Capture the cell that displays the provided text and extract its [X, Y] central coordinate. 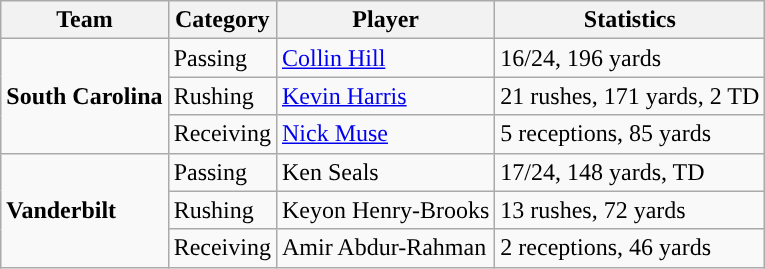
16/24, 196 yards [630, 58]
Team [84, 20]
Category [222, 20]
5 receptions, 85 yards [630, 134]
21 rushes, 171 yards, 2 TD [630, 96]
Nick Muse [385, 134]
Vanderbilt [84, 210]
Player [385, 20]
17/24, 148 yards, TD [630, 172]
Keyon Henry-Brooks [385, 210]
South Carolina [84, 96]
13 rushes, 72 yards [630, 210]
2 receptions, 46 yards [630, 248]
Statistics [630, 20]
Collin Hill [385, 58]
Ken Seals [385, 172]
Amir Abdur-Rahman [385, 248]
Kevin Harris [385, 96]
